For the text-containing cell, return its midpoint in (X, Y) coordinate format. 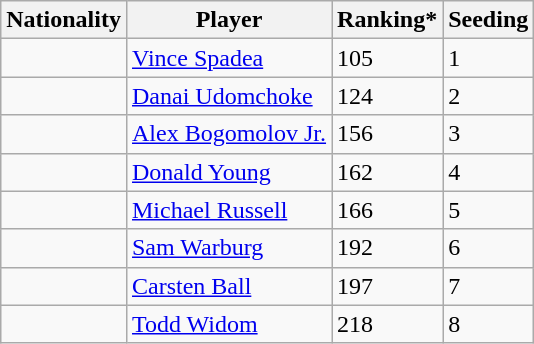
Todd Widom (228, 324)
162 (388, 172)
4 (488, 172)
7 (488, 286)
197 (388, 286)
Sam Warburg (228, 248)
218 (388, 324)
Player (228, 20)
Nationality (64, 20)
166 (388, 210)
Ranking* (388, 20)
Michael Russell (228, 210)
6 (488, 248)
5 (488, 210)
2 (488, 96)
3 (488, 134)
124 (388, 96)
Danai Udomchoke (228, 96)
Vince Spadea (228, 58)
Carsten Ball (228, 286)
Donald Young (228, 172)
8 (488, 324)
156 (388, 134)
Alex Bogomolov Jr. (228, 134)
1 (488, 58)
Seeding (488, 20)
192 (388, 248)
105 (388, 58)
